Output the [x, y] coordinate of the center of the cell containing the given text.  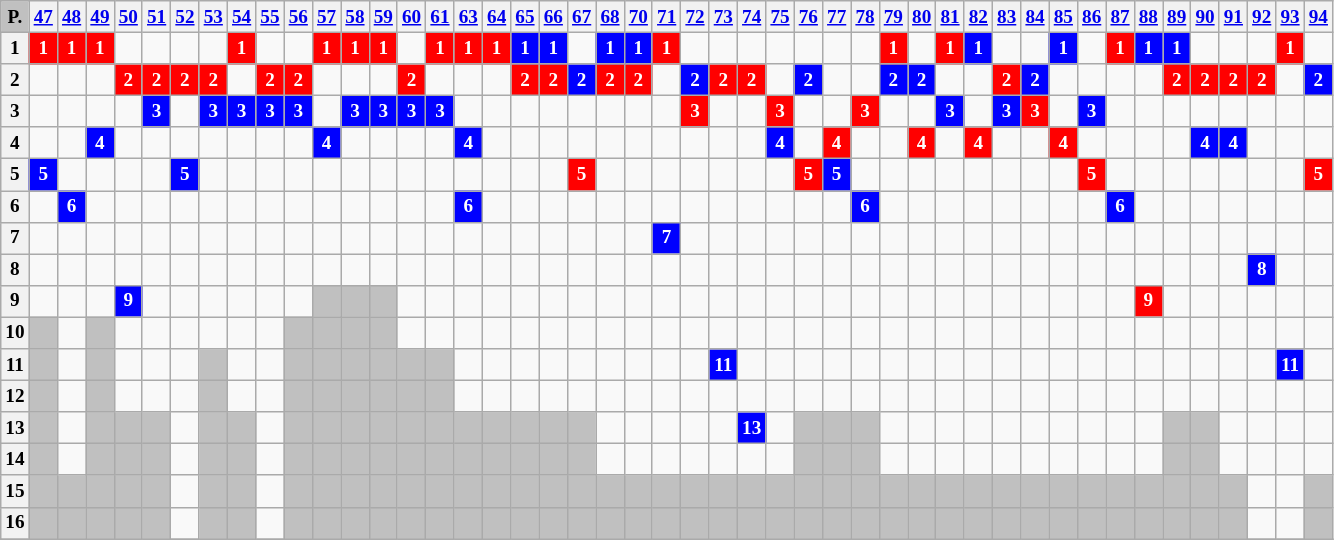
48 [71, 17]
58 [355, 17]
P. [15, 17]
50 [128, 17]
74 [751, 17]
59 [383, 17]
53 [213, 17]
49 [100, 17]
14 [15, 460]
15 [15, 491]
65 [525, 17]
68 [610, 17]
55 [270, 17]
72 [695, 17]
92 [1262, 17]
63 [468, 17]
57 [326, 17]
54 [241, 17]
82 [978, 17]
89 [1177, 17]
56 [298, 17]
10 [15, 333]
94 [1318, 17]
78 [865, 17]
90 [1205, 17]
79 [893, 17]
83 [1007, 17]
86 [1092, 17]
67 [581, 17]
87 [1120, 17]
51 [156, 17]
61 [440, 17]
66 [553, 17]
64 [496, 17]
77 [836, 17]
76 [808, 17]
84 [1035, 17]
80 [922, 17]
12 [15, 396]
16 [15, 523]
70 [638, 17]
81 [950, 17]
75 [780, 17]
73 [723, 17]
85 [1063, 17]
52 [185, 17]
47 [43, 17]
93 [1290, 17]
60 [411, 17]
88 [1148, 17]
91 [1233, 17]
71 [666, 17]
